Pinpoint the cell where the given text exists, returning its (X, Y) midpoint coordinate. 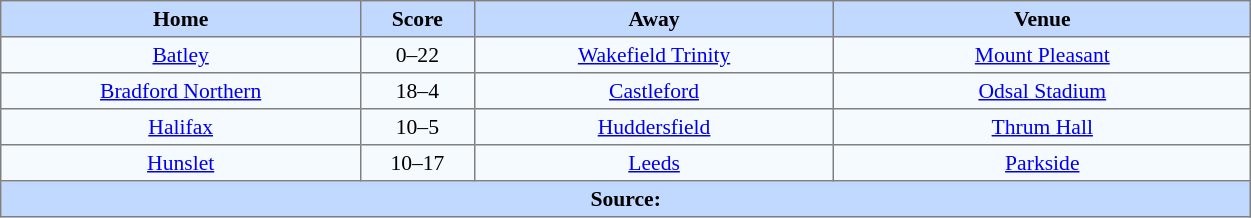
0–22 (418, 55)
Halifax (181, 127)
Odsal Stadium (1042, 91)
10–17 (418, 163)
Source: (626, 199)
Home (181, 19)
Away (654, 19)
Parkside (1042, 163)
Batley (181, 55)
Huddersfield (654, 127)
Mount Pleasant (1042, 55)
Castleford (654, 91)
Venue (1042, 19)
Thrum Hall (1042, 127)
18–4 (418, 91)
10–5 (418, 127)
Leeds (654, 163)
Bradford Northern (181, 91)
Hunslet (181, 163)
Score (418, 19)
Wakefield Trinity (654, 55)
